Identify which cell holds the provided text, then report its [X, Y] central coordinate. 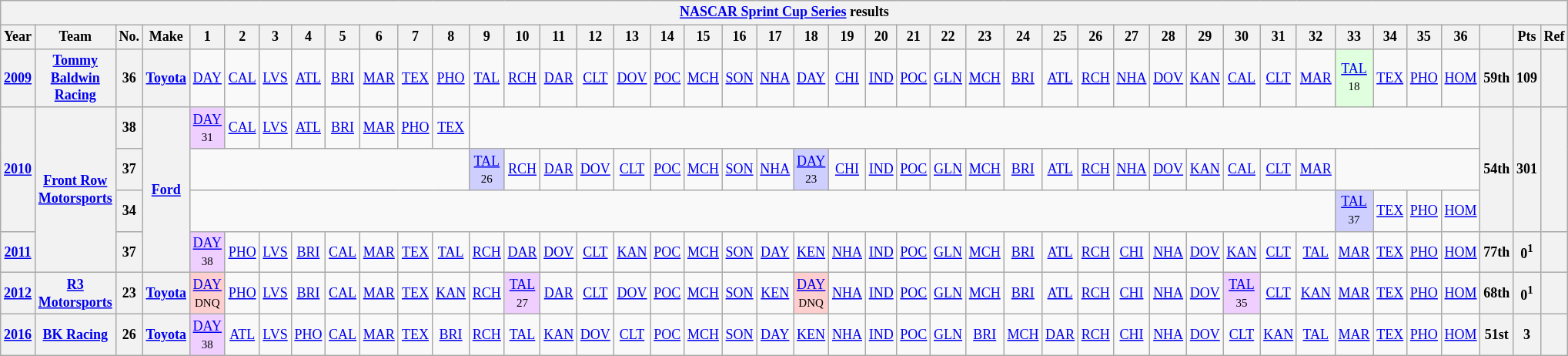
8 [451, 37]
7 [416, 37]
2010 [18, 170]
38 [129, 128]
TAL26 [486, 170]
24 [1023, 37]
TAL18 [1354, 78]
27 [1132, 37]
DAY23 [811, 170]
21 [914, 37]
18 [811, 37]
Front Row Motorsports [75, 190]
2011 [18, 252]
No. [129, 37]
2009 [18, 78]
54th [1496, 170]
15 [704, 37]
DAY31 [207, 128]
2 [242, 37]
2016 [18, 335]
TAL35 [1242, 294]
301 [1527, 170]
Team [75, 37]
19 [848, 37]
13 [632, 37]
9 [486, 37]
4 [308, 37]
10 [522, 37]
32 [1316, 37]
NASCAR Sprint Cup Series results [784, 12]
31 [1279, 37]
14 [667, 37]
R3 Motorsports [75, 294]
25 [1061, 37]
17 [775, 37]
Pts [1527, 37]
Make [166, 37]
29 [1205, 37]
Year [18, 37]
68th [1496, 294]
Tommy Baldwin Racing [75, 78]
Ref [1554, 37]
2012 [18, 294]
77th [1496, 252]
5 [343, 37]
51st [1496, 335]
BK Racing [75, 335]
12 [596, 37]
16 [739, 37]
1 [207, 37]
Ford [166, 190]
20 [881, 37]
35 [1424, 37]
109 [1527, 78]
33 [1354, 37]
30 [1242, 37]
59th [1496, 78]
28 [1168, 37]
11 [559, 37]
22 [948, 37]
TAL37 [1354, 211]
6 [379, 37]
TAL27 [522, 294]
